From the cell containing the given text, extract its center point as [x, y] coordinate. 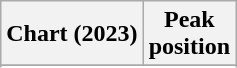
Chart (2023) [72, 34]
Peakposition [189, 34]
